Identify which cell holds the provided text, then report its (x, y) central coordinate. 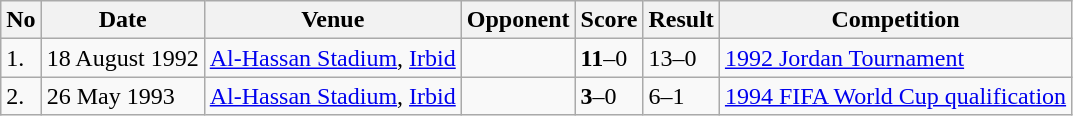
Opponent (518, 20)
1992 Jordan Tournament (895, 58)
2. (21, 96)
Competition (895, 20)
1. (21, 58)
13–0 (681, 58)
1994 FIFA World Cup qualification (895, 96)
Date (122, 20)
Venue (332, 20)
3–0 (609, 96)
11–0 (609, 58)
No (21, 20)
Result (681, 20)
18 August 1992 (122, 58)
Score (609, 20)
6–1 (681, 96)
26 May 1993 (122, 96)
